Search for the cell housing the specified text and yield its [X, Y] center coordinate. 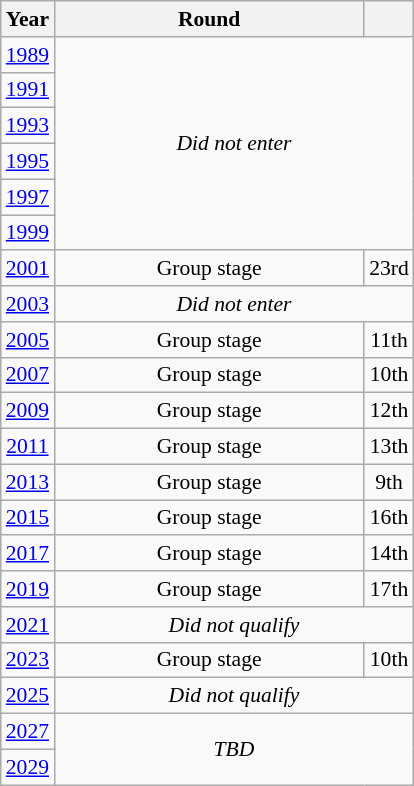
1993 [28, 126]
2001 [28, 269]
23rd [389, 269]
9th [389, 482]
2005 [28, 340]
1991 [28, 90]
2003 [28, 304]
1997 [28, 197]
2017 [28, 554]
1995 [28, 162]
1989 [28, 55]
2025 [28, 696]
TBD [234, 750]
14th [389, 554]
11th [389, 340]
1999 [28, 233]
2019 [28, 589]
2011 [28, 447]
2007 [28, 375]
Year [28, 19]
2015 [28, 518]
2023 [28, 660]
2013 [28, 482]
2009 [28, 411]
2021 [28, 625]
13th [389, 447]
12th [389, 411]
16th [389, 518]
2029 [28, 767]
Round [209, 19]
2027 [28, 732]
17th [389, 589]
